For the text-containing cell, return its midpoint in (X, Y) coordinate format. 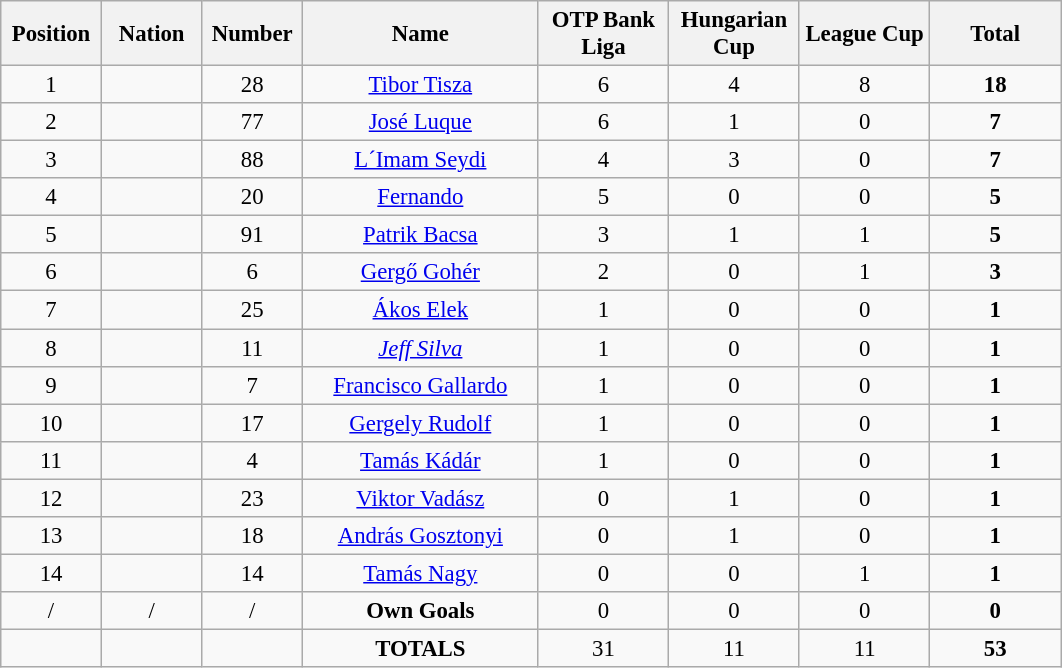
Name (421, 34)
53 (996, 648)
91 (252, 235)
Ákos Elek (421, 310)
Tamás Kádár (421, 460)
Hungarian Cup (734, 34)
Viktor Vadász (421, 498)
League Cup (864, 34)
José Luque (421, 122)
28 (252, 85)
Gergő Gohér (421, 273)
Own Goals (421, 611)
9 (52, 385)
Number (252, 34)
Francisco Gallardo (421, 385)
17 (252, 423)
Jeff Silva (421, 348)
88 (252, 160)
77 (252, 122)
OTP Bank Liga (604, 34)
20 (252, 197)
12 (52, 498)
Tibor Tisza (421, 85)
Position (52, 34)
Gergely Rudolf (421, 423)
Fernando (421, 197)
31 (604, 648)
Tamás Nagy (421, 573)
Total (996, 34)
L´Imam Seydi (421, 160)
TOTALS (421, 648)
23 (252, 498)
Nation (152, 34)
10 (52, 423)
András Gosztonyi (421, 536)
25 (252, 310)
Patrik Bacsa (421, 235)
13 (52, 536)
